Identify which cell holds the provided text, then report its (x, y) central coordinate. 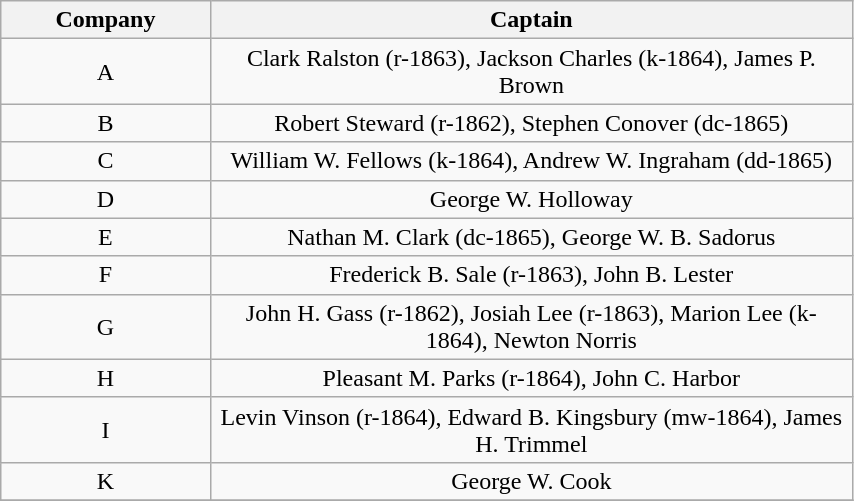
George W. Holloway (531, 199)
D (106, 199)
K (106, 481)
I (106, 430)
Robert Steward (r-1862), Stephen Conover (dc-1865) (531, 123)
Pleasant M. Parks (r-1864), John C. Harbor (531, 378)
H (106, 378)
G (106, 326)
Frederick B. Sale (r-1863), John B. Lester (531, 275)
George W. Cook (531, 481)
John H. Gass (r-1862), Josiah Lee (r-1863), Marion Lee (k-1864), Newton Norris (531, 326)
C (106, 161)
Captain (531, 20)
Company (106, 20)
A (106, 72)
E (106, 237)
F (106, 275)
Levin Vinson (r-1864), Edward B. Kingsbury (mw-1864), James H. Trimmel (531, 430)
Clark Ralston (r-1863), Jackson Charles (k-1864), James P. Brown (531, 72)
William W. Fellows (k-1864), Andrew W. Ingraham (dd-1865) (531, 161)
B (106, 123)
Nathan M. Clark (dc-1865), George W. B. Sadorus (531, 237)
